Scan for the cell matching the given text and deliver its (x, y) coordinate at center. 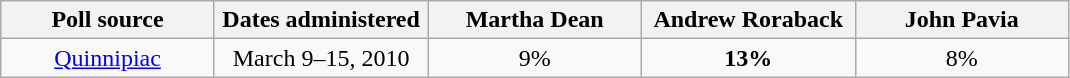
9% (535, 58)
13% (748, 58)
Quinnipiac (108, 58)
Poll source (108, 20)
John Pavia (962, 20)
Dates administered (321, 20)
8% (962, 58)
Martha Dean (535, 20)
March 9–15, 2010 (321, 58)
Andrew Roraback (748, 20)
